Locate the cell with the specified text and output its (x, y) center coordinate. 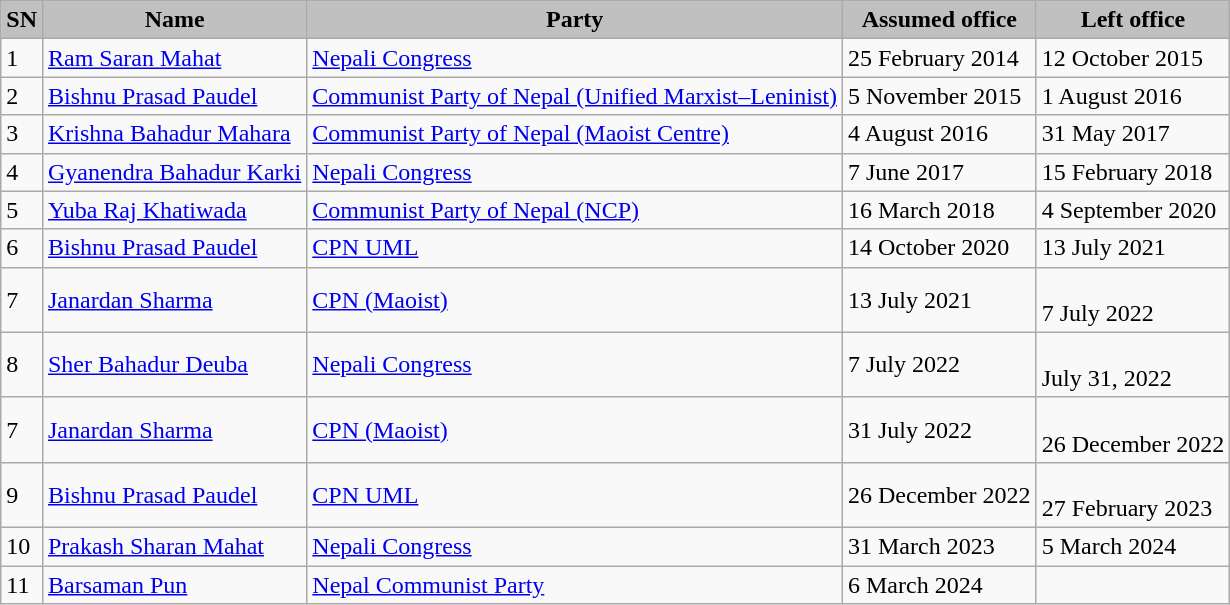
SN (22, 20)
4 (22, 172)
5 (22, 210)
8 (22, 364)
9 (22, 494)
Assumed office (939, 20)
4 September 2020 (1133, 210)
14 October 2020 (939, 248)
11 (22, 585)
31 July 2022 (939, 430)
5 March 2024 (1133, 546)
July 31, 2022 (1133, 364)
Yuba Raj Khatiwada (174, 210)
4 August 2016 (939, 134)
Communist Party of Nepal (Unified Marxist–Leninist) (575, 96)
1 (22, 58)
Left office (1133, 20)
27 February 2023 (1133, 494)
Communist Party of Nepal (Maoist Centre) (575, 134)
Barsaman Pun (174, 585)
12 October 2015 (1133, 58)
25 February 2014 (939, 58)
15 February 2018 (1133, 172)
6 (22, 248)
Prakash Sharan Mahat (174, 546)
Name (174, 20)
3 (22, 134)
Party (575, 20)
Nepal Communist Party (575, 585)
6 March 2024 (939, 585)
Gyanendra Bahadur Karki (174, 172)
31 March 2023 (939, 546)
1 August 2016 (1133, 96)
Sher Bahadur Deuba (174, 364)
10 (22, 546)
7 June 2017 (939, 172)
Krishna Bahadur Mahara (174, 134)
5 November 2015 (939, 96)
Ram Saran Mahat (174, 58)
Communist Party of Nepal (NCP) (575, 210)
2 (22, 96)
31 May 2017 (1133, 134)
16 March 2018 (939, 210)
